Search for the cell housing the specified text and yield its [x, y] center coordinate. 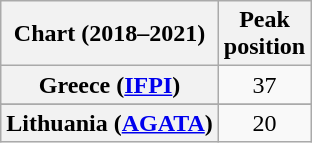
Lithuania (AGATA) [110, 123]
Greece (IFPI) [110, 85]
20 [264, 123]
37 [264, 85]
Peakposition [264, 34]
Chart (2018–2021) [110, 34]
